Provide the [X, Y] coordinate of the cell's center where the given text is located.  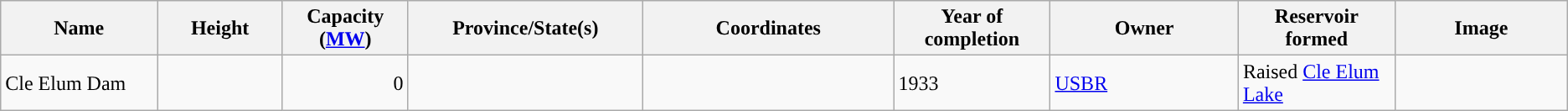
Height [220, 29]
Capacity (MW) [345, 29]
Province/State(s) [526, 29]
Reservoir formed [1317, 29]
Cle Elum Dam [79, 82]
0 [345, 82]
Coordinates [769, 29]
Image [1481, 29]
USBR [1144, 82]
1933 [972, 82]
Owner [1144, 29]
Year of completion [972, 29]
Raised Cle Elum Lake [1317, 82]
Name [79, 29]
